Locate the cell with the specified text and output its [x, y] center coordinate. 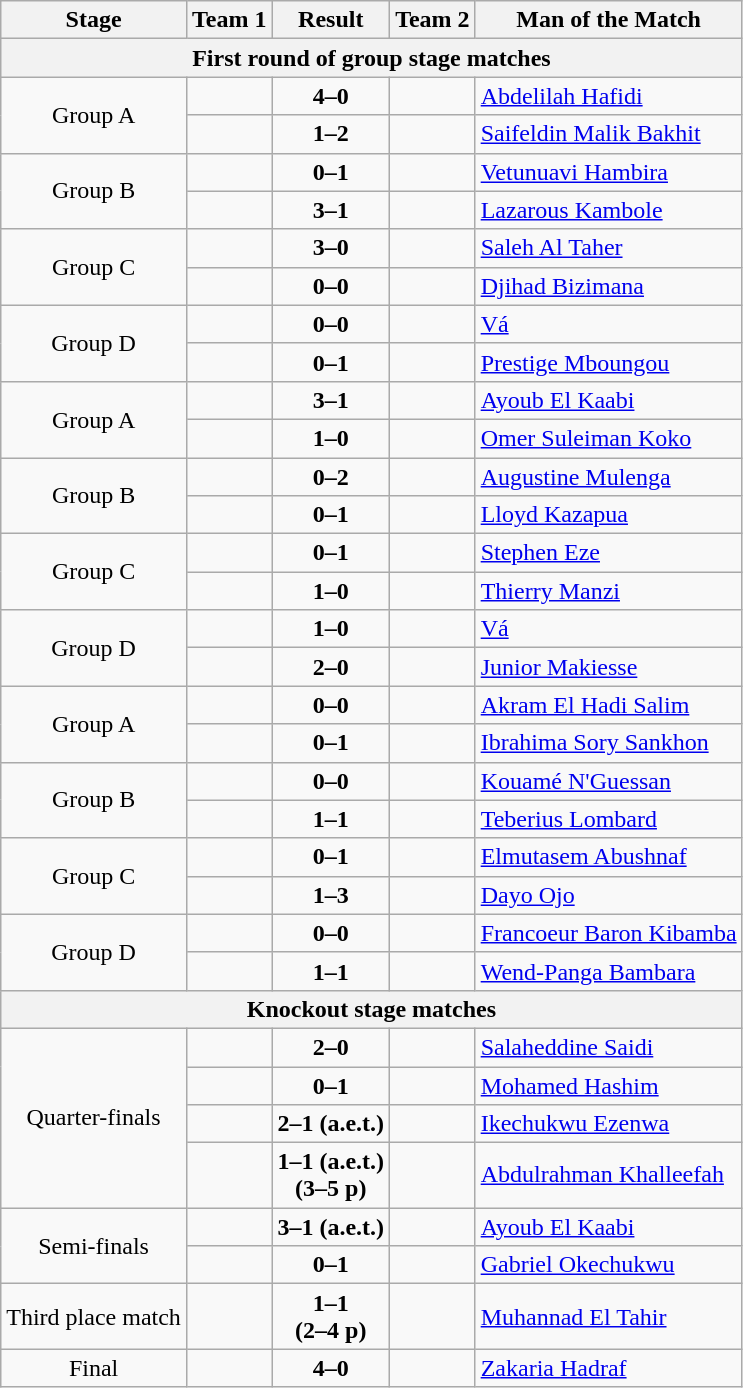
Zakaria Hadraf [608, 1368]
Lazarous Kambole [608, 210]
Elmutasem Abushnaf [608, 857]
Junior Makiesse [608, 667]
Francoeur Baron Kibamba [608, 933]
2–1 (a.e.t.) [331, 1124]
Lloyd Kazapua [608, 515]
Ikechukwu Ezenwa [608, 1124]
Augustine Mulenga [608, 477]
Man of the Match [608, 20]
Abdulrahman Khalleefah [608, 1176]
Akram El Hadi Salim [608, 705]
Djihad Bizimana [608, 286]
Team 2 [433, 20]
Salaheddine Saidi [608, 1047]
First round of group stage matches [372, 58]
Saleh Al Taher [608, 248]
1–2 [331, 134]
Kouamé N'Guessan [608, 781]
Wend-Panga Bambara [608, 971]
Saifeldin Malik Bakhit [608, 134]
1–1(2–4 p) [331, 1316]
Vetunuavi Hambira [608, 172]
Omer Suleiman Koko [608, 438]
Quarter-finals [94, 1118]
0–2 [331, 477]
Ibrahima Sory Sankhon [608, 743]
Third place match [94, 1316]
Abdelilah Hafidi [608, 96]
Stage [94, 20]
Gabriel Okechukwu [608, 1265]
3–1 (a.e.t.) [331, 1227]
Prestige Mboungou [608, 362]
Dayo Ojo [608, 895]
Knockout stage matches [372, 1009]
3–0 [331, 248]
Muhannad El Tahir [608, 1316]
Thierry Manzi [608, 591]
Semi-finals [94, 1246]
Team 1 [229, 20]
1–1 (a.e.t.)(3–5 p) [331, 1176]
Final [94, 1368]
Stephen Eze [608, 553]
Mohamed Hashim [608, 1085]
1–3 [331, 895]
Teberius Lombard [608, 819]
Result [331, 20]
